Detect which cell encompasses the target text, then output its (x, y) center coordinate. 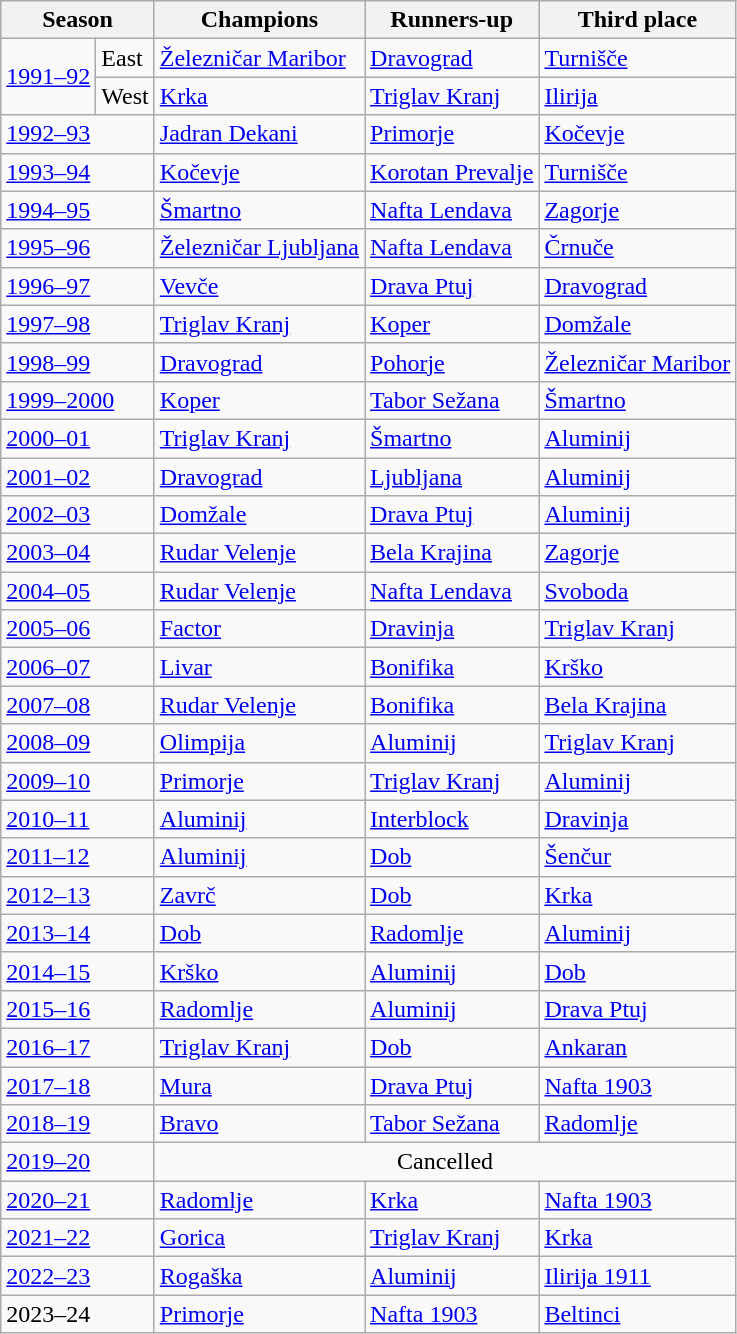
2009–10 (78, 781)
2001–02 (78, 477)
2003–04 (78, 553)
2006–07 (78, 667)
Gorica (259, 1238)
Ilirija (638, 96)
Cancelled (445, 1162)
1993–94 (78, 172)
2021–22 (78, 1238)
2014–15 (78, 971)
1996–97 (78, 286)
Champions (259, 20)
Runners-up (452, 20)
Ljubljana (452, 477)
2013–14 (78, 933)
Svoboda (638, 591)
2005–06 (78, 629)
2008–09 (78, 743)
Ilirija 1911 (638, 1276)
1992–93 (78, 134)
2011–12 (78, 857)
1999–2000 (78, 400)
Season (78, 20)
Interblock (452, 819)
2016–17 (78, 1047)
Zavrč (259, 895)
2002–03 (78, 515)
Ankaran (638, 1047)
Bravo (259, 1124)
Jadran Dekani (259, 134)
2015–16 (78, 1009)
Železničar Ljubljana (259, 248)
1994–95 (78, 210)
Mura (259, 1085)
1998–99 (78, 362)
Korotan Prevalje (452, 172)
2023–24 (78, 1314)
2022–23 (78, 1276)
2018–19 (78, 1124)
Beltinci (638, 1314)
East (125, 58)
West (125, 96)
2004–05 (78, 591)
2000–01 (78, 438)
2019–20 (78, 1162)
Olimpija (259, 743)
1997–98 (78, 324)
1995–96 (78, 248)
2007–08 (78, 705)
2012–13 (78, 895)
Vevče (259, 286)
Črnuče (638, 248)
Pohorje (452, 362)
Third place (638, 20)
2017–18 (78, 1085)
1991–92 (48, 77)
Livar (259, 667)
2020–21 (78, 1200)
2010–11 (78, 819)
Šenčur (638, 857)
Rogaška (259, 1276)
Factor (259, 629)
